Pinpoint the cell where the given text exists, returning its [X, Y] midpoint coordinate. 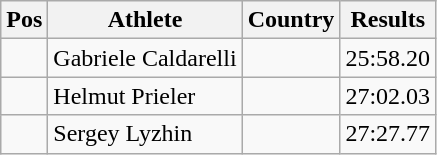
Sergey Lyzhin [145, 134]
Helmut Prieler [145, 96]
27:27.77 [388, 134]
Athlete [145, 20]
27:02.03 [388, 96]
Gabriele Caldarelli [145, 58]
Pos [24, 20]
Country [291, 20]
25:58.20 [388, 58]
Results [388, 20]
